Scan for the cell matching the given text and deliver its [X, Y] coordinate at center. 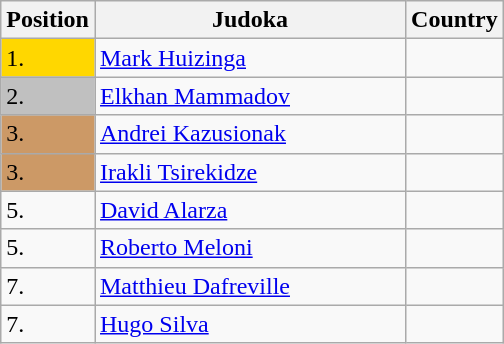
Roberto Meloni [250, 248]
2. [48, 96]
Hugo Silva [250, 324]
Matthieu Dafreville [250, 286]
Irakli Tsirekidze [250, 172]
David Alarza [250, 210]
Elkhan Mammadov [250, 96]
Country [455, 20]
Position [48, 20]
Mark Huizinga [250, 58]
1. [48, 58]
Judoka [250, 20]
Andrei Kazusionak [250, 134]
